Search for the cell housing the specified text and yield its [X, Y] center coordinate. 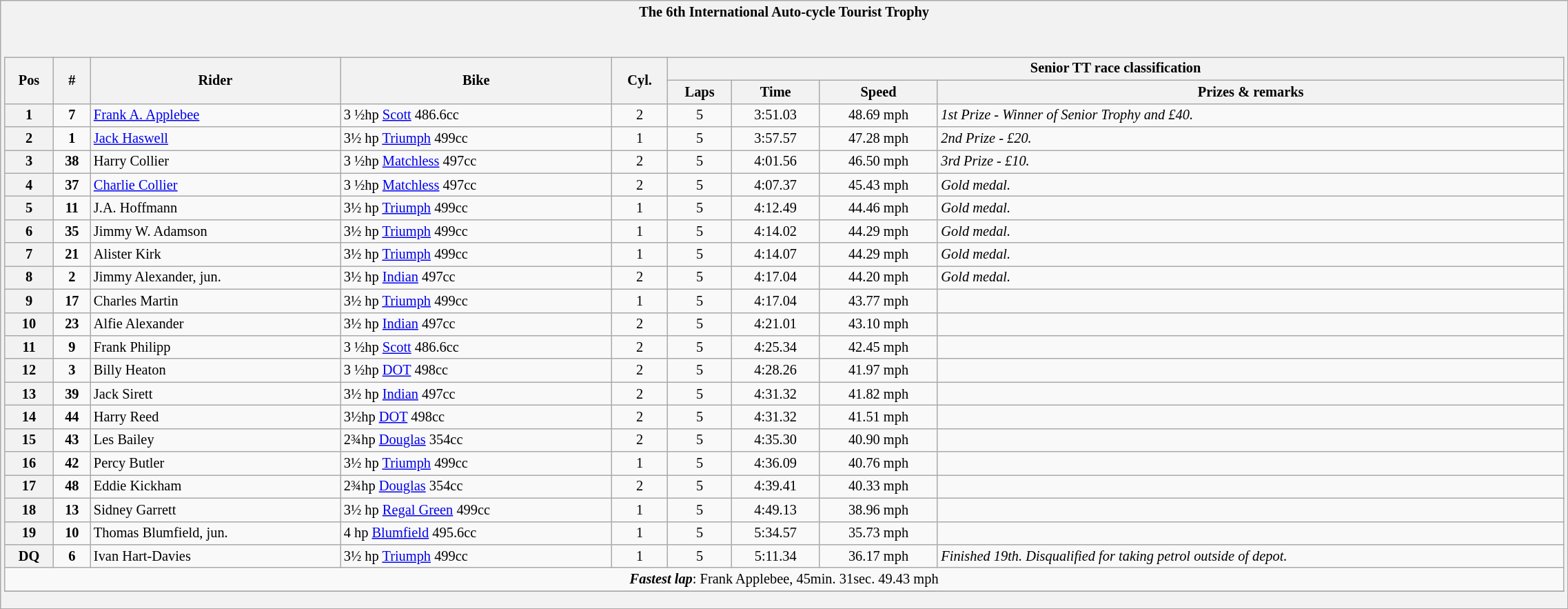
3:51.03 [776, 115]
43 [72, 440]
18 [29, 510]
48 [72, 486]
4:35.30 [776, 440]
43.10 mph [879, 324]
47.28 mph [879, 138]
4 [29, 185]
48.69 mph [879, 115]
Jimmy W. Adamson [215, 231]
12 [29, 370]
Cyl. [640, 80]
44.20 mph [879, 277]
Jack Sirett [215, 394]
40.33 mph [879, 486]
Laps [700, 92]
Jimmy Alexander, jun. [215, 277]
4:25.34 [776, 347]
Charles Martin [215, 301]
40.90 mph [879, 440]
Senior TT race classification [1115, 68]
41.82 mph [879, 394]
2nd Prize - £20. [1250, 138]
3rd Prize - £10. [1250, 161]
J.A. Hoffmann [215, 208]
Finished 19th. Disqualified for taking petrol outside of depot. [1250, 556]
The 6th International Auto-cycle Tourist Trophy [784, 11]
Pos [29, 80]
Jack Haswell [215, 138]
4 hp Blumfield 495.6cc [476, 533]
40.76 mph [879, 463]
Prizes & remarks [1250, 92]
Ivan Hart-Davies [215, 556]
41.51 mph [879, 417]
3½ hp Regal Green 499cc [476, 510]
Frank A. Applebee [215, 115]
23 [72, 324]
4:21.01 [776, 324]
4:14.02 [776, 231]
41.97 mph [879, 370]
Thomas Blumfield, jun. [215, 533]
14 [29, 417]
Rider [215, 80]
3 ½hp DOT 498cc [476, 370]
4:14.07 [776, 254]
39 [72, 394]
21 [72, 254]
Charlie Collier [215, 185]
46.50 mph [879, 161]
Harry Collier [215, 161]
42.45 mph [879, 347]
45.43 mph [879, 185]
4:49.13 [776, 510]
35.73 mph [879, 533]
Eddie Kickham [215, 486]
# [72, 80]
Bike [476, 80]
Harry Reed [215, 417]
16 [29, 463]
4:12.49 [776, 208]
35 [72, 231]
8 [29, 277]
Les Bailey [215, 440]
Billy Heaton [215, 370]
Frank Philipp [215, 347]
Alister Kirk [215, 254]
37 [72, 185]
4:36.09 [776, 463]
3:57.57 [776, 138]
42 [72, 463]
38.96 mph [879, 510]
DQ [29, 556]
44.46 mph [879, 208]
4:07.37 [776, 185]
4:39.41 [776, 486]
4:28.26 [776, 370]
3½hp DOT 498cc [476, 417]
5:34.57 [776, 533]
Time [776, 92]
43.77 mph [879, 301]
Fastest lap: Frank Applebee, 45min. 31sec. 49.43 mph [784, 579]
Alfie Alexander [215, 324]
4:01.56 [776, 161]
15 [29, 440]
5:11.34 [776, 556]
38 [72, 161]
Speed [879, 92]
Sidney Garrett [215, 510]
44 [72, 417]
36.17 mph [879, 556]
1st Prize - Winner of Senior Trophy and £40. [1250, 115]
19 [29, 533]
Percy Butler [215, 463]
